Search for the cell housing the specified text and yield its [x, y] center coordinate. 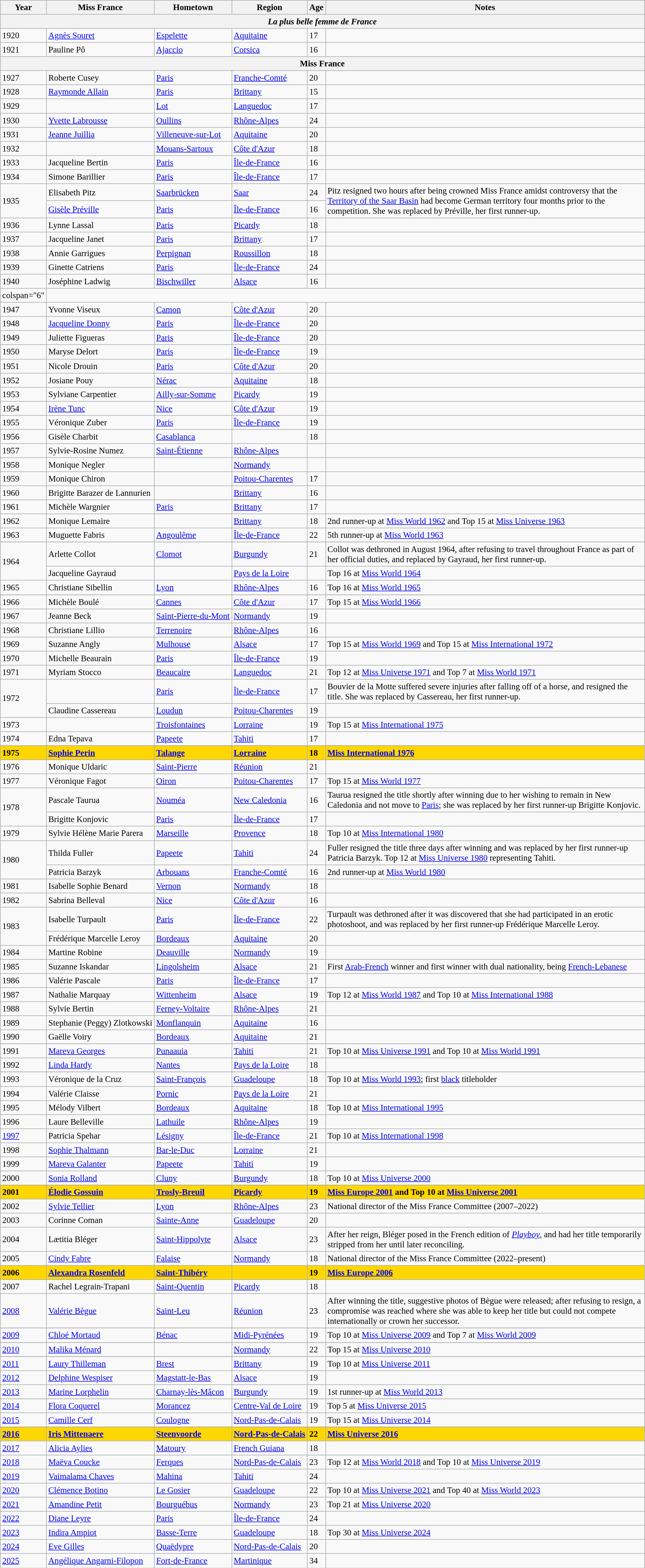
1960 [23, 493]
1930 [23, 120]
Notes [485, 8]
1938 [23, 253]
Top 15 at Miss Universe 2010 [485, 1349]
Michèle Boulé [100, 602]
2023 [23, 1533]
Sainte-Anne [193, 1220]
Nicole Drouin [100, 366]
Véronique Zuber [100, 423]
1931 [23, 134]
1st runner-up at Miss World 2013 [485, 1392]
Top 16 at Miss World 1964 [485, 573]
Ajaccio [193, 50]
Perpignan [193, 253]
Juliette Figueras [100, 338]
Mahina [193, 1476]
2006 [23, 1273]
Magstatt-le-Bas [193, 1377]
1950 [23, 352]
Vernon [193, 886]
Arlette Collot [100, 554]
Arbouans [193, 872]
Marseille [193, 834]
Monique Chiron [100, 479]
Sonia Rolland [100, 1178]
Clémence Botino [100, 1490]
Mareva Galanter [100, 1164]
Top 10 at Miss Universe 2011 [485, 1364]
1929 [23, 106]
Nérac [193, 380]
1963 [23, 535]
Marine Lorphelin [100, 1392]
Brest [193, 1364]
2016 [23, 1434]
Flora Coquerel [100, 1406]
Rachel Legrain-Trapani [100, 1287]
1979 [23, 834]
Jeanne Juillia [100, 134]
1928 [23, 92]
Jacqueline Bertin [100, 162]
Fort-de-France [193, 1561]
Vaimalama Chaves [100, 1476]
Top 10 at Miss Universe 2009 and Top 7 at Miss World 2009 [485, 1335]
1995 [23, 1107]
Top 12 at Miss World 1987 and Top 10 at Miss International 1988 [485, 995]
Sophie Perin [100, 753]
15 [316, 92]
Saint-François [193, 1079]
1985 [23, 966]
2007 [23, 1287]
Le Gosier [193, 1490]
Elisabeth Pitz [100, 192]
Irène Tunc [100, 408]
34 [316, 1561]
Patricia Spehar [100, 1136]
Nantes [193, 1065]
Top 15 at Miss International 1975 [485, 725]
Saint-Hippolyte [193, 1240]
Chloé Mortaud [100, 1335]
1958 [23, 465]
Saarbrücken [193, 192]
1953 [23, 394]
Diane Leyre [100, 1518]
2002 [23, 1206]
Bar-le-Duc [193, 1150]
2004 [23, 1240]
Eve Gilles [100, 1547]
2025 [23, 1561]
Sylvie-Rosine Numez [100, 451]
Isabelle Sophie Benard [100, 886]
Michèle Wargnier [100, 507]
Bischwiller [193, 282]
1972 [23, 698]
Lingolsheim [193, 966]
1982 [23, 900]
Josiane Pouy [100, 380]
1940 [23, 282]
Sylvie Tellier [100, 1206]
1955 [23, 423]
1991 [23, 1051]
Saar [269, 192]
colspan="6" [23, 296]
Monique Negler [100, 465]
Myriam Stocco [100, 672]
1996 [23, 1122]
1986 [23, 981]
Bourguébus [193, 1505]
Sylvie Bertin [100, 1009]
Top 10 at Miss International 1980 [485, 834]
Top 10 at Miss Universe 1991 and Top 10 at Miss World 1991 [485, 1051]
Gisèle Préville [100, 209]
2020 [23, 1490]
Hometown [193, 8]
Top 10 at Miss World 1993; first black titleholder [485, 1079]
1993 [23, 1079]
2008 [23, 1311]
Gaëlle Voiry [100, 1037]
Sabrina Belleval [100, 900]
1992 [23, 1065]
Roberte Cusey [100, 78]
Malika Ménard [100, 1349]
Sophie Thalmann [100, 1150]
2018 [23, 1462]
1949 [23, 338]
1973 [23, 725]
Yvette Labrousse [100, 120]
1927 [23, 78]
Top 15 at Miss World 1977 [485, 781]
Clomot [193, 554]
Trosly-Breuil [193, 1192]
Charnay-lès-Mâcon [193, 1392]
1935 [23, 201]
Top 15 at Miss Universe 2014 [485, 1420]
Annie Garrigues [100, 253]
Bénac [193, 1335]
2012 [23, 1377]
1974 [23, 739]
1921 [23, 50]
Gisèle Charbit [100, 437]
Beaucaire [193, 672]
1954 [23, 408]
Cindy Fabre [100, 1259]
Corinne Coman [100, 1220]
2017 [23, 1448]
Valérie Pascale [100, 981]
Mulhouse [193, 644]
Brigitte Barazer de Lannurien [100, 493]
Alexandra Rosenfeld [100, 1273]
Camille Cerf [100, 1420]
1964 [23, 561]
2nd runner-up at Miss World 1980 [485, 872]
1961 [23, 507]
Laure Belleville [100, 1122]
Cluny [193, 1178]
2010 [23, 1349]
1956 [23, 437]
Agnès Souret [100, 36]
Matoury [193, 1448]
1936 [23, 225]
Indira Ampiot [100, 1533]
Monique Lemaire [100, 521]
1997 [23, 1136]
Top 30 at Miss Universe 2024 [485, 1533]
2022 [23, 1518]
Top 10 at Miss Universe 2000 [485, 1178]
Lot [193, 106]
Claudine Cassereau [100, 711]
1994 [23, 1094]
Angoulême [193, 535]
Top 10 at Miss Universe 2021 and Top 40 at Miss World 2023 [485, 1490]
1977 [23, 781]
1937 [23, 239]
First Arab-French winner and first winner with dual nationality, being French-Lebanese [485, 966]
National director of the Miss France Committee (2007–2022) [485, 1206]
2000 [23, 1178]
Roussillon [269, 253]
National director of the Miss France Committee (2022–present) [485, 1259]
Age [316, 8]
Centre-Val de Loire [269, 1406]
Jeanne Beck [100, 616]
Morancez [193, 1406]
After her reign, Bléger posed in the French edition of Playboy, and had her title temporarily stripped from her until later reconciling. [485, 1240]
Top 5 at Miss Universe 2015 [485, 1406]
1962 [23, 521]
Midi-Pyrénées [269, 1335]
Iris Mittenaere [100, 1434]
Valérie Bègue [100, 1311]
Simone Barillier [100, 177]
1989 [23, 1023]
1932 [23, 149]
Miss Europe 2006 [485, 1273]
1983 [23, 926]
Martinique [269, 1561]
1969 [23, 644]
Mareva Georges [100, 1051]
Deauville [193, 953]
Monique Uldaric [100, 767]
Stephanie (Peggy) Zlotkowski [100, 1023]
2015 [23, 1420]
2014 [23, 1406]
Jacqueline Janet [100, 239]
Patricia Barzyk [100, 872]
Lætitia Bléger [100, 1240]
Loudun [193, 711]
Cannes [193, 602]
1978 [23, 807]
Top 12 at Miss World 2018 and Top 10 at Miss Universe 2019 [485, 1462]
Lathuile [193, 1122]
Delphine Wespiser [100, 1377]
2024 [23, 1547]
Edna Tepava [100, 739]
Joséphine Ladwig [100, 282]
Region [269, 8]
Christiane Lillio [100, 630]
Maëva Coucke [100, 1462]
1987 [23, 995]
Top 15 at Miss World 1966 [485, 602]
1976 [23, 767]
Pascale Taurua [100, 800]
Angélique Angarni-Filopon [100, 1561]
Michelle Beaurain [100, 658]
2005 [23, 1259]
Brigitte Konjovic [100, 819]
Sylviane Carpentier [100, 394]
2011 [23, 1364]
1933 [23, 162]
Suzanne Angly [100, 644]
1988 [23, 1009]
Wittenheim [193, 995]
1968 [23, 630]
1920 [23, 36]
1934 [23, 177]
French Guiana [269, 1448]
Miss Universe 2016 [485, 1434]
2009 [23, 1335]
1965 [23, 588]
Christiane Sibellin [100, 588]
1957 [23, 451]
Saint-Étienne [193, 451]
2021 [23, 1505]
1981 [23, 886]
Nouméa [193, 800]
Lésigny [193, 1136]
1947 [23, 310]
Maryse Delort [100, 352]
Saint-Thibéry [193, 1273]
Year [23, 8]
Monflanquin [193, 1023]
Oullins [193, 120]
Thilda Fuller [100, 853]
Ailly-sur-Somme [193, 394]
Camon [193, 310]
Mélody Vilbert [100, 1107]
Ferques [193, 1462]
Saint-Leu [193, 1311]
Ginette Catriens [100, 267]
Pauline Pô [100, 50]
Amandine Petit [100, 1505]
Linda Hardy [100, 1065]
Isabelle Turpault [100, 920]
Ferney-Voltaire [193, 1009]
Punaauia [193, 1051]
Alicia Aylies [100, 1448]
Yvonne Viseux [100, 310]
1951 [23, 366]
1948 [23, 324]
Laury Thilleman [100, 1364]
1990 [23, 1037]
1980 [23, 860]
Jacqueline Gayraud [100, 573]
Terrenoire [193, 630]
Casablanca [193, 437]
Talange [193, 753]
Miss International 1976 [485, 753]
5th runner-up at Miss World 1963 [485, 535]
Frédérique Marcelle Leroy [100, 938]
2003 [23, 1220]
2013 [23, 1392]
Oiron [193, 781]
2nd runner-up at Miss World 1962 and Top 15 at Miss Universe 1963 [485, 521]
Basse-Terre [193, 1533]
Valérie Claisse [100, 1094]
Véronique Fagot [100, 781]
1966 [23, 602]
Saint-Pierre-du-Mont [193, 616]
Mouans-Sartoux [193, 149]
1939 [23, 267]
Top 10 at Miss International 1995 [485, 1107]
1970 [23, 658]
Top 12 at Miss Universe 1971 and Top 7 at Miss World 1971 [485, 672]
2001 [23, 1192]
Top 10 at Miss International 1998 [485, 1136]
1999 [23, 1164]
Raymonde Allain [100, 92]
Miss Europe 2001 and Top 10 at Miss Universe 2001 [485, 1192]
Quaëdypre [193, 1547]
1971 [23, 672]
Muguette Fabris [100, 535]
1959 [23, 479]
1967 [23, 616]
1952 [23, 380]
Martine Robine [100, 953]
Pornic [193, 1094]
Top 16 at Miss World 1965 [485, 588]
Coulogne [193, 1420]
Sylvie Hélène Marie Parera [100, 834]
1998 [23, 1150]
Steenvoorde [193, 1434]
New Caledonia [269, 800]
Troisfontaines [193, 725]
1984 [23, 953]
Top 21 at Miss Universe 2020 [485, 1505]
Saint-Quentin [193, 1287]
Villeneuve-sur-Lot [193, 134]
2019 [23, 1476]
Nathalie Marquay [100, 995]
Lynne Lassal [100, 225]
La plus belle femme de France [322, 22]
Espelette [193, 36]
Élodie Gossuin [100, 1192]
Provence [269, 834]
Véronique de la Cruz [100, 1079]
Top 15 at Miss World 1969 and Top 15 at Miss International 1972 [485, 644]
Saint-Pierre [193, 767]
Falaise [193, 1259]
Jacqueline Donny [100, 324]
1975 [23, 753]
Suzanne Iskandar [100, 966]
Corsica [269, 50]
